Provide the [X, Y] coordinate of the cell's center where the given text is located.  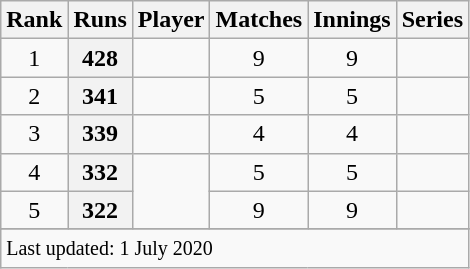
Innings [352, 20]
Rank [34, 20]
Matches [259, 20]
Runs [100, 20]
428 [100, 58]
Series [432, 20]
1 [34, 58]
341 [100, 96]
339 [100, 134]
332 [100, 172]
Last updated: 1 July 2020 [235, 248]
322 [100, 210]
Player [171, 20]
3 [34, 134]
2 [34, 96]
